For the text-containing cell, return its midpoint in [X, Y] coordinate format. 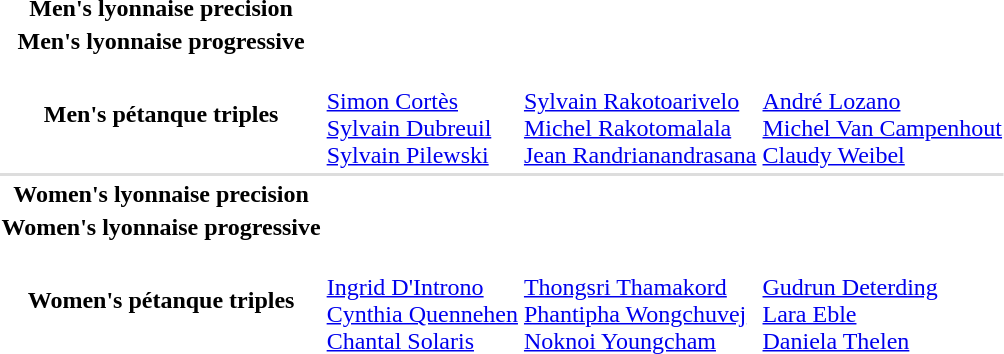
Sylvain RakotoariveloMichel RakotomalalaJean Randrianandrasana [640, 114]
Women's lyonnaise precision [161, 194]
Men's lyonnaise progressive [161, 41]
André LozanoMichel Van CampenhoutClaudy Weibel [882, 114]
Women's lyonnaise progressive [161, 227]
Men's pétanque triples [161, 114]
Simon CortèsSylvain DubreuilSylvain Pilewski [422, 114]
